Search for the cell housing the specified text and yield its [X, Y] center coordinate. 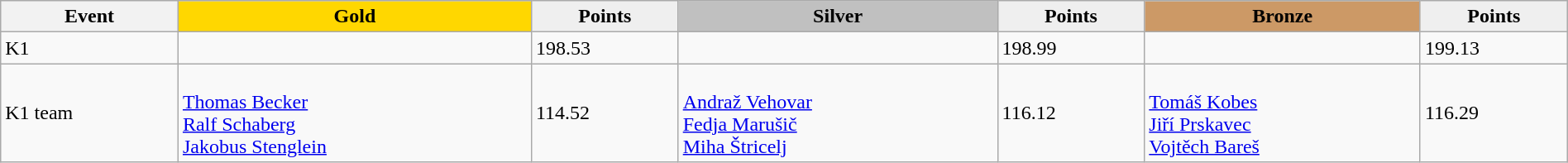
Thomas BeckerRalf SchabergJakobus Stenglein [354, 113]
K1 team [89, 113]
Bronze [1283, 17]
198.99 [1071, 48]
Tomáš KobesJiří PrskavecVojtěch Bareš [1283, 113]
198.53 [605, 48]
116.12 [1071, 113]
Silver [838, 17]
114.52 [605, 113]
199.13 [1494, 48]
Andraž VehovarFedja MarušičMiha Štricelj [838, 113]
Gold [354, 17]
Event [89, 17]
116.29 [1494, 113]
K1 [89, 48]
